Determine the (x, y) coordinate at the center of the cell enclosing the given text.  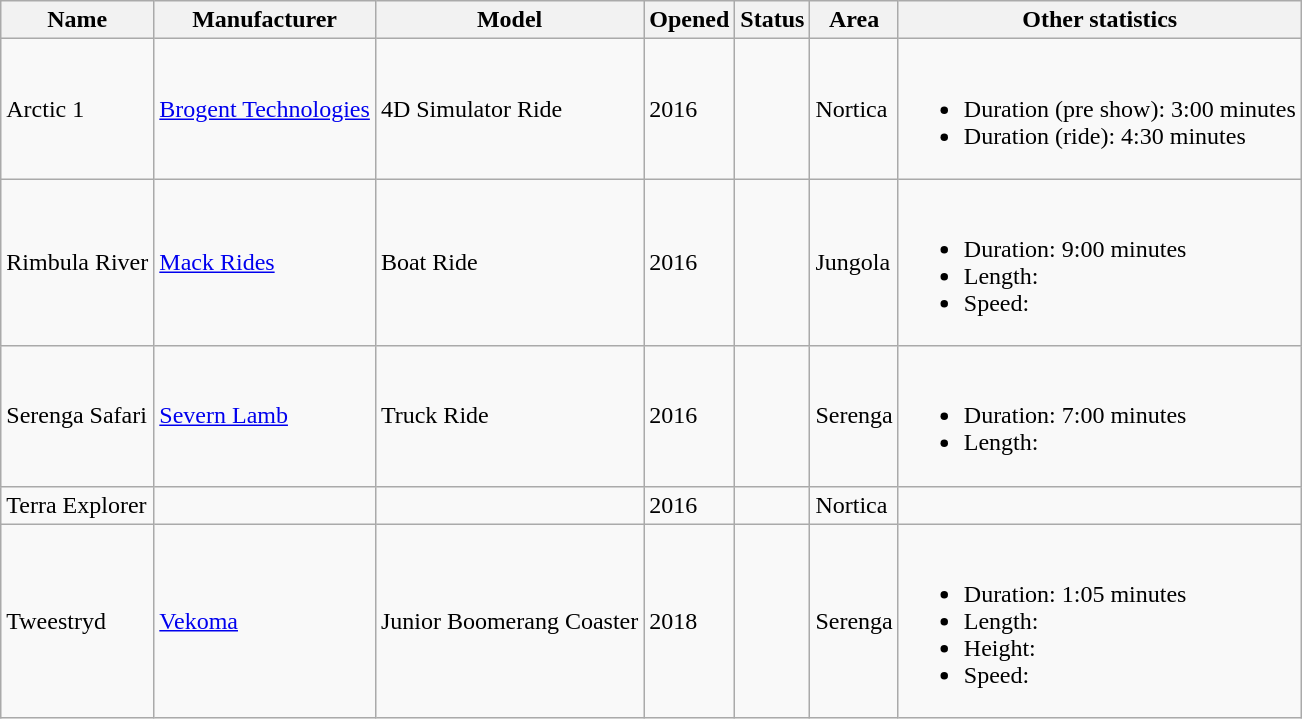
Boat Ride (509, 262)
Vekoma (265, 621)
2018 (690, 621)
Truck Ride (509, 416)
Duration: 9:00 minutesLength: Speed: (1100, 262)
Duration: 7:00 minutesLength: (1100, 416)
Manufacturer (265, 20)
Junior Boomerang Coaster (509, 621)
Jungola (854, 262)
Severn Lamb (265, 416)
Name (78, 20)
Arctic 1 (78, 109)
Brogent Technologies (265, 109)
Duration: 1:05 minutesLength: Height: Speed: (1100, 621)
4D Simulator Ride (509, 109)
Mack Rides (265, 262)
Tweestryd (78, 621)
Model (509, 20)
Area (854, 20)
Opened (690, 20)
Terra Explorer (78, 505)
Rimbula River (78, 262)
Status (772, 20)
Other statistics (1100, 20)
Serenga Safari (78, 416)
Duration (pre show): 3:00 minutesDuration (ride): 4:30 minutes (1100, 109)
